Output the (X, Y) coordinate of the center of the cell containing the given text.  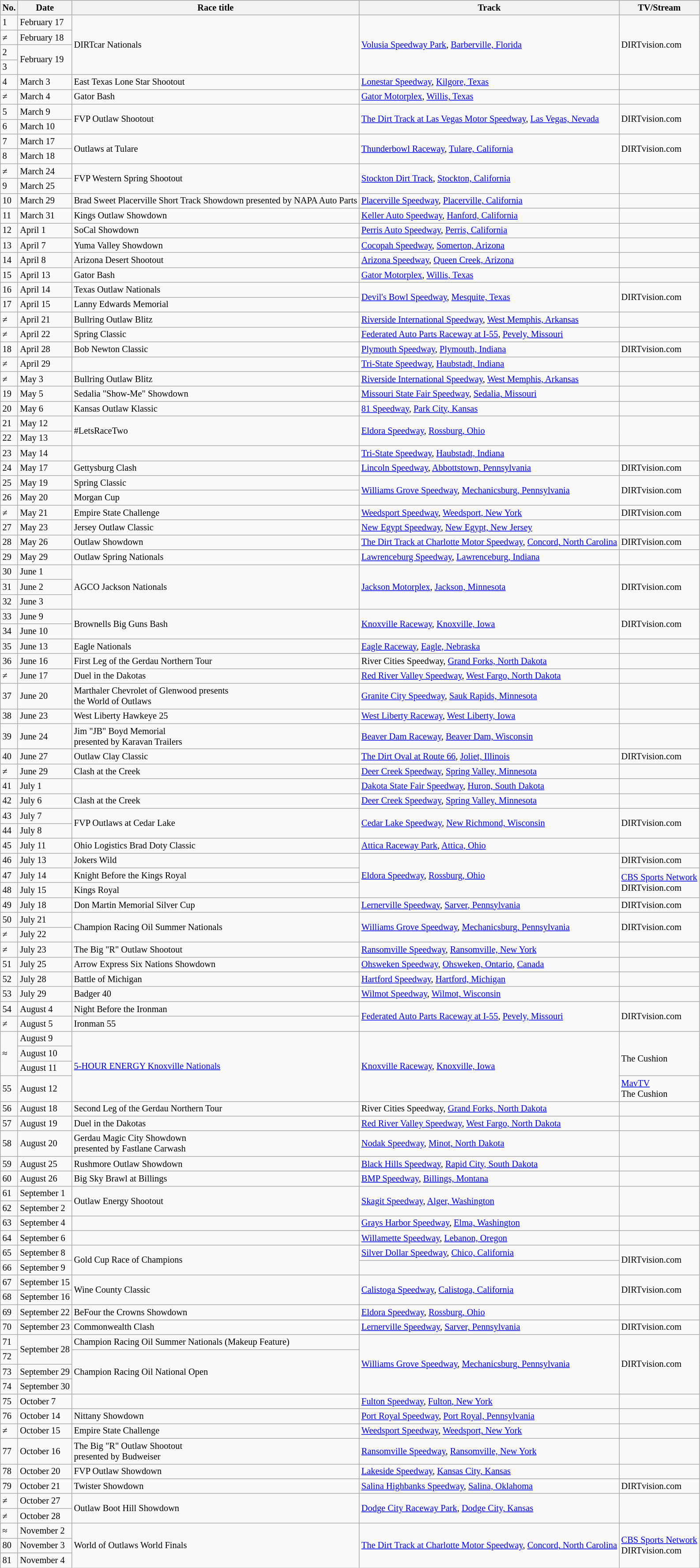
Calistoga Speedway, Calistoga, California (489, 1290)
25 (9, 483)
The Big "R" Outlaw Shootout (215, 949)
64 (9, 1238)
Brownells Big Guns Bash (215, 624)
18 (9, 349)
47 (9, 875)
75 (9, 1401)
March 3 (45, 82)
April 21 (45, 319)
August 10 (45, 1054)
81 (9, 1560)
Ironman 55 (215, 1024)
5 (9, 112)
Don Martin Memorial Silver Cup (215, 905)
Big Sky Brawl at Billings (215, 1178)
August 5 (45, 1024)
68 (9, 1297)
West Liberty Raceway, West Liberty, Iowa (489, 716)
August 26 (45, 1178)
Black Hills Speedway, Rapid City, South Dakota (489, 1164)
Arrow Express Six Nations Showdown (215, 964)
28 (9, 542)
49 (9, 905)
51 (9, 964)
31 (9, 587)
Brad Sweet Placerville Short Track Showdown presented by NAPA Auto Parts (215, 201)
Wilmot Speedway, Wilmot, Wisconsin (489, 994)
58 (9, 1144)
20 (9, 409)
80 (9, 1545)
No. (9, 8)
October 27 (45, 1501)
Morgan Cup (215, 498)
Race title (215, 8)
38 (9, 716)
29 (9, 557)
Ohio Logistics Brad Doty Classic (215, 845)
61 (9, 1193)
July 7 (45, 816)
54 (9, 1009)
East Texas Lone Star Shootout (215, 82)
March 31 (45, 216)
39 (9, 736)
July 14 (45, 875)
May 26 (45, 542)
Eagle Raceway, Eagle, Nebraska (489, 646)
21 (9, 424)
8 (9, 156)
October 16 (45, 1451)
Dodge City Raceway Park, Dodge City, Kansas (489, 1508)
50 (9, 920)
Devil's Bowl Speedway, Mesquite, Texas (489, 297)
BeFour the Crowns Showdown (215, 1312)
42 (9, 801)
August 9 (45, 1039)
Missouri State Fair Speedway, Sedalia, Missouri (489, 394)
Cedar Lake Speedway, New Richmond, Wisconsin (489, 823)
July 21 (45, 920)
60 (9, 1178)
74 (9, 1386)
30 (9, 572)
The Big "R" Outlaw Shootoutpresented by Budweiser (215, 1451)
May 17 (45, 468)
14 (9, 260)
Twister Showdown (215, 1486)
June 13 (45, 646)
1 (9, 23)
Kansas Outlaw Klassic (215, 409)
October 20 (45, 1471)
79 (9, 1486)
22 (9, 438)
Jokers Wild (215, 860)
Gerdau Magic City Showdownpresented by Fastlane Carwash (215, 1144)
Night Before the Ironman (215, 1009)
Outlaw Clay Classic (215, 757)
Outlaw Spring Nationals (215, 557)
Sedalia "Show-Me" Showdown (215, 394)
Lincoln Speedway, Abbottstown, Pennsylvania (489, 468)
April 29 (45, 364)
62 (9, 1208)
Badger 40 (215, 994)
71 (9, 1342)
27 (9, 527)
46 (9, 860)
Outlaw Boot Hill Showdown (215, 1508)
FVP Outlaw Shootout (215, 119)
MavTVThe Cushion (659, 1088)
World of Outlaws World Finals (215, 1545)
Champion Racing Oil Summer Nationals (215, 927)
77 (9, 1451)
53 (9, 994)
Gettysburg Clash (215, 468)
April 14 (45, 290)
7 (9, 141)
November 2 (45, 1530)
May 3 (45, 379)
67 (9, 1283)
May 29 (45, 557)
West Liberty Hawkeye 25 (215, 716)
Hartford Speedway, Hartford, Michigan (489, 979)
August 20 (45, 1144)
52 (9, 979)
September 16 (45, 1297)
May 12 (45, 424)
Eagle Nationals (215, 646)
February 17 (45, 23)
June 3 (45, 602)
63 (9, 1223)
September 1 (45, 1193)
The Dirt Oval at Route 66, Joliet, Illinois (489, 757)
September 30 (45, 1386)
Track (489, 8)
Texas Outlaw Nationals (215, 290)
Port Royal Speedway, Port Royal, Pennsylvania (489, 1416)
April 22 (45, 334)
6 (9, 127)
9 (9, 186)
July 25 (45, 964)
78 (9, 1471)
Placerville Speedway, Placerville, California (489, 201)
September 23 (45, 1327)
May 6 (45, 409)
June 29 (45, 771)
October 28 (45, 1516)
81 Speedway, Park City, Kansas (489, 409)
The Cushion (659, 1054)
June 16 (45, 661)
Jackson Motorplex, Jackson, Minnesota (489, 587)
April 15 (45, 304)
Keller Auto Speedway, Hanford, California (489, 216)
32 (9, 602)
March 10 (45, 127)
March 25 (45, 186)
44 (9, 831)
70 (9, 1327)
TV/Stream (659, 8)
September 28 (45, 1349)
July 15 (45, 890)
The Dirt Track at Las Vegas Motor Speedway, Las Vegas, Nevada (489, 119)
Arizona Speedway, Queen Creek, Arizona (489, 260)
Lakeside Speedway, Kansas City, Kansas (489, 1471)
Date (45, 8)
June 1 (45, 572)
76 (9, 1416)
48 (9, 890)
Willamette Speedway, Lebanon, Oregon (489, 1238)
June 17 (45, 676)
Champion Racing Oil Summer Nationals (Makeup Feature) (215, 1342)
13 (9, 245)
FVP Outlaw Showdown (215, 1471)
SoCal Showdown (215, 230)
October 15 (45, 1431)
April 28 (45, 349)
DIRTcar Nationals (215, 45)
65 (9, 1253)
September 29 (45, 1372)
July 13 (45, 860)
September 2 (45, 1208)
Granite City Speedway, Sauk Rapids, Minnesota (489, 696)
69 (9, 1312)
March 29 (45, 201)
36 (9, 661)
Marthaler Chevrolet of Glenwood presentsthe World of Outlaws (215, 696)
Kings Royal (215, 890)
Second Leg of the Gerdau Northern Tour (215, 1109)
June 9 (45, 616)
July 22 (45, 934)
May 23 (45, 527)
15 (9, 275)
Grays Harbor Speedway, Elma, Washington (489, 1223)
35 (9, 646)
April 13 (45, 275)
Jersey Outlaw Classic (215, 527)
26 (9, 498)
43 (9, 816)
4 (9, 82)
July 8 (45, 831)
New Egypt Speedway, New Egypt, New Jersey (489, 527)
#LetsRaceTwo (215, 431)
Cocopah Speedway, Somerton, Arizona (489, 245)
June 24 (45, 736)
Skagit Speedway, Alger, Washington (489, 1201)
55 (9, 1088)
Wine County Classic (215, 1290)
Thunderbowl Raceway, Tulare, California (489, 148)
May 21 (45, 513)
July 11 (45, 845)
Dakota State Fair Speedway, Huron, South Dakota (489, 786)
Arizona Desert Shootout (215, 260)
BMP Speedway, Billings, Montana (489, 1178)
Fulton Speedway, Fulton, New York (489, 1401)
May 14 (45, 453)
March 24 (45, 171)
First Leg of the Gerdau Northern Tour (215, 661)
73 (9, 1372)
September 15 (45, 1283)
5-HOUR ENERGY Knoxville Nationals (215, 1066)
May 13 (45, 438)
45 (9, 845)
October 7 (45, 1401)
July 29 (45, 994)
Jim "JB" Boyd Memorialpresented by Karavan Trailers (215, 736)
March 17 (45, 141)
November 3 (45, 1545)
Volusia Speedway Park, Barberville, Florida (489, 45)
September 8 (45, 1253)
August 12 (45, 1088)
May 5 (45, 394)
Knight Before the Kings Royal (215, 875)
11 (9, 216)
Lonestar Speedway, Kilgore, Texas (489, 82)
June 10 (45, 631)
Nittany Showdown (215, 1416)
August 4 (45, 1009)
Nodak Speedway, Minot, North Dakota (489, 1144)
40 (9, 757)
May 19 (45, 483)
July 6 (45, 801)
May 20 (45, 498)
Kings Outlaw Showdown (215, 216)
March 9 (45, 112)
April 1 (45, 230)
Rushmore Outlaw Showdown (215, 1164)
16 (9, 290)
June 2 (45, 587)
3 (9, 67)
Champion Racing Oil National Open (215, 1371)
September 6 (45, 1238)
Gold Cup Race of Champions (215, 1260)
Bob Newton Classic (215, 349)
Lanny Edwards Memorial (215, 304)
Attica Raceway Park, Attica, Ohio (489, 845)
June 27 (45, 757)
AGCO Jackson Nationals (215, 587)
April 7 (45, 245)
Beaver Dam Raceway, Beaver Dam, Wisconsin (489, 736)
March 18 (45, 156)
Commonwealth Clash (215, 1327)
41 (9, 786)
October 21 (45, 1486)
April 8 (45, 260)
Ohsweken Speedway, Ohsweken, Ontario, Canada (489, 964)
March 4 (45, 97)
19 (9, 394)
12 (9, 230)
FVP Western Spring Shootout (215, 178)
33 (9, 616)
October 14 (45, 1416)
August 11 (45, 1068)
July 1 (45, 786)
February 18 (45, 38)
2 (9, 52)
Outlaws at Tulare (215, 148)
Plymouth Speedway, Plymouth, Indiana (489, 349)
Outlaw Showdown (215, 542)
July 18 (45, 905)
23 (9, 453)
Silver Dollar Speedway, Chico, California (489, 1253)
August 18 (45, 1109)
Perris Auto Speedway, Perris, California (489, 230)
June 23 (45, 716)
July 23 (45, 949)
72 (9, 1357)
August 25 (45, 1164)
Lawrenceburg Speedway, Lawrenceburg, Indiana (489, 557)
57 (9, 1123)
August 19 (45, 1123)
37 (9, 696)
September 9 (45, 1268)
FVP Outlaws at Cedar Lake (215, 823)
Yuma Valley Showdown (215, 245)
56 (9, 1109)
34 (9, 631)
Outlaw Energy Shootout (215, 1201)
59 (9, 1164)
Battle of Michigan (215, 979)
September 4 (45, 1223)
66 (9, 1268)
17 (9, 304)
June 20 (45, 696)
November 4 (45, 1560)
Salina Highbanks Speedway, Salina, Oklahoma (489, 1486)
September 22 (45, 1312)
10 (9, 201)
Stockton Dirt Track, Stockton, California (489, 178)
24 (9, 468)
July 28 (45, 979)
February 19 (45, 59)
